Locate the cell with the specified text and output its [X, Y] center coordinate. 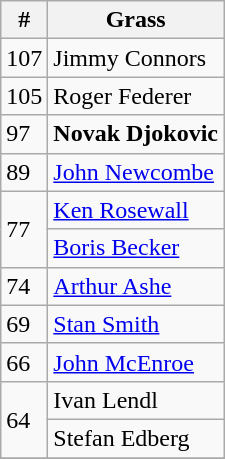
John McEnroe [136, 362]
Roger Federer [136, 96]
69 [24, 324]
66 [24, 362]
Grass [136, 20]
105 [24, 96]
77 [24, 229]
Jimmy Connors [136, 58]
Ken Rosewall [136, 210]
89 [24, 172]
Arthur Ashe [136, 286]
107 [24, 58]
64 [24, 419]
Ivan Lendl [136, 400]
Novak Djokovic [136, 134]
Boris Becker [136, 248]
74 [24, 286]
Stefan Edberg [136, 438]
# [24, 20]
97 [24, 134]
John Newcombe [136, 172]
Stan Smith [136, 324]
